From the cell containing the given text, extract its center point as [X, Y] coordinate. 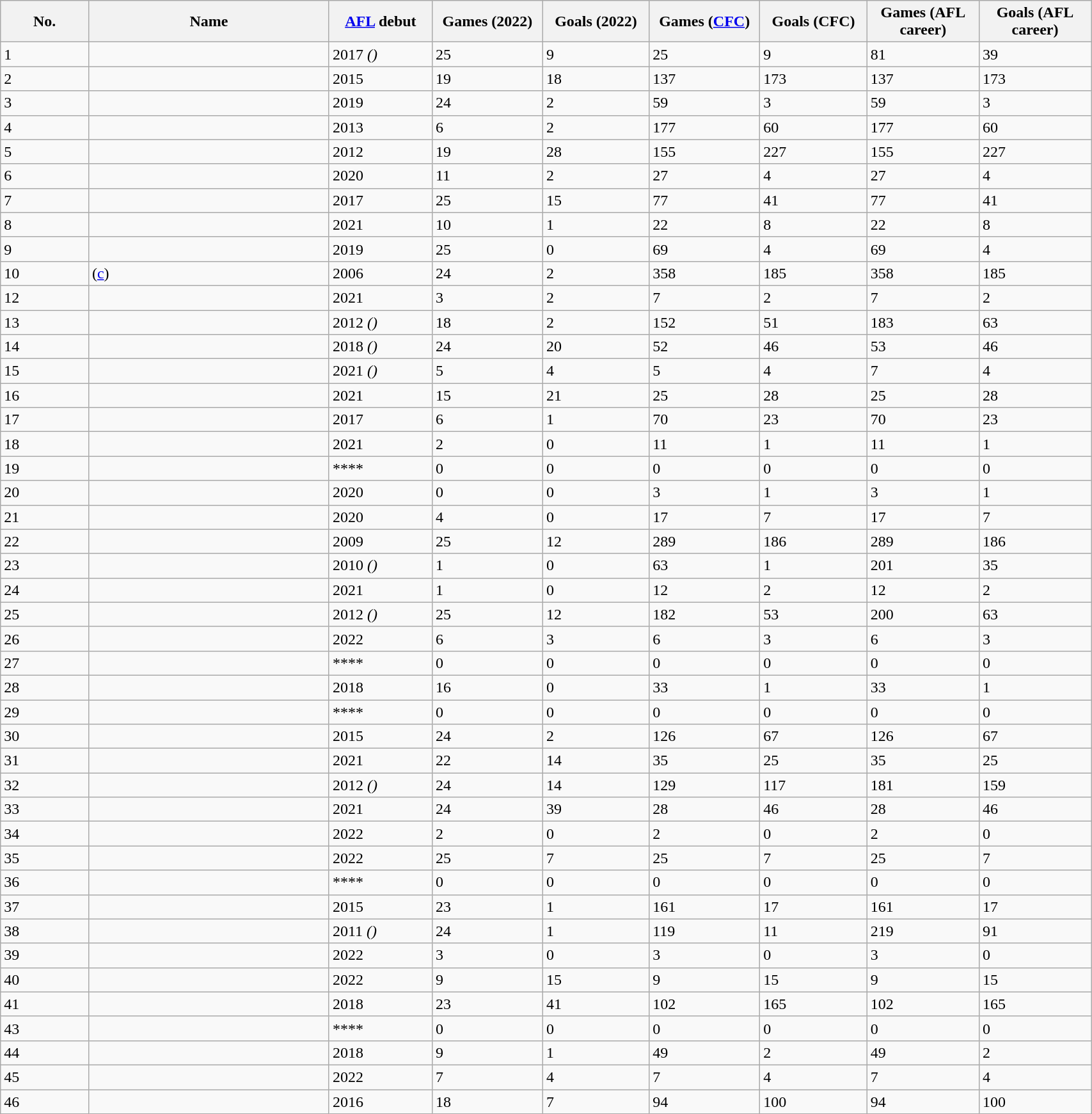
38 [45, 931]
Goals (AFL career) [1035, 22]
2012 [380, 152]
219 [922, 931]
45 [45, 1077]
2009 [380, 541]
32 [45, 785]
159 [1035, 785]
30 [45, 736]
117 [814, 785]
183 [922, 322]
200 [922, 614]
13 [45, 322]
181 [922, 785]
No. [45, 22]
182 [705, 614]
81 [922, 54]
34 [45, 834]
29 [45, 712]
37 [45, 907]
31 [45, 761]
2016 [380, 1101]
2006 [380, 273]
(c) [209, 273]
Games (2022) [487, 22]
Games (CFC) [705, 22]
40 [45, 980]
2013 [380, 127]
152 [705, 322]
44 [45, 1053]
Games (AFL career) [922, 22]
36 [45, 882]
119 [705, 931]
43 [45, 1028]
52 [705, 347]
2021 () [380, 371]
129 [705, 785]
2010 () [380, 566]
Name [209, 22]
91 [1035, 931]
AFL debut [380, 22]
2011 () [380, 931]
Goals (CFC) [814, 22]
2017 () [380, 54]
2018 () [380, 347]
26 [45, 639]
Goals (2022) [596, 22]
51 [814, 322]
201 [922, 566]
